Capture the cell that displays the provided text and extract its (X, Y) central coordinate. 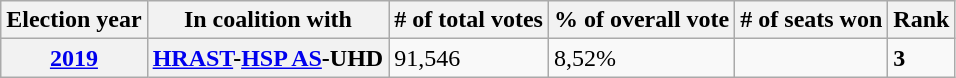
In coalition with (268, 20)
2019 (74, 58)
# of total votes (469, 20)
Election year (74, 20)
8,52% (641, 58)
HRAST-HSP AS-UHD (268, 58)
Rank (922, 20)
3 (922, 58)
% of overall vote (641, 20)
# of seats won (812, 20)
91,546 (469, 58)
